Search for the cell housing the specified text and yield its (x, y) center coordinate. 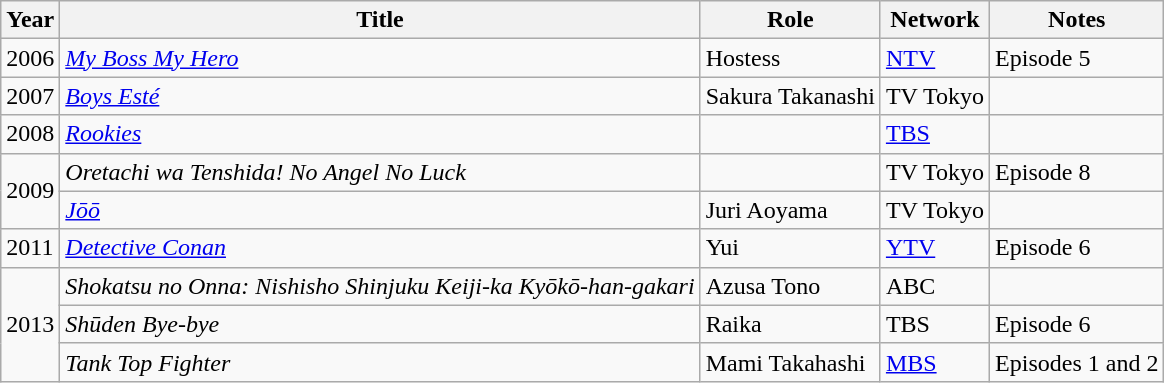
MBS (934, 362)
2009 (30, 191)
Detective Conan (380, 248)
Role (790, 20)
Episode 8 (1077, 172)
2007 (30, 96)
Shūden Bye-bye (380, 324)
Tank Top Fighter (380, 362)
Boys Esté (380, 96)
Hostess (790, 58)
NTV (934, 58)
2008 (30, 134)
2013 (30, 324)
Sakura Takanashi (790, 96)
2006 (30, 58)
Oretachi wa Tenshida! No Angel No Luck (380, 172)
Year (30, 20)
Jōō (380, 210)
Juri Aoyama (790, 210)
My Boss My Hero (380, 58)
Network (934, 20)
Title (380, 20)
Episode 5 (1077, 58)
Raika (790, 324)
Notes (1077, 20)
Yui (790, 248)
Rookies (380, 134)
ABC (934, 286)
Azusa Tono (790, 286)
Shokatsu no Onna: Nishisho Shinjuku Keiji-ka Kyōkō-han-gakari (380, 286)
Episodes 1 and 2 (1077, 362)
YTV (934, 248)
2011 (30, 248)
Mami Takahashi (790, 362)
